Extract the [X, Y] coordinate from the center of the cell holding the provided text.  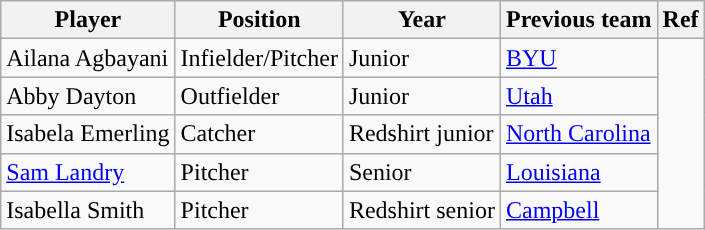
Player [88, 20]
Isabela Emerling [88, 134]
Position [259, 20]
Utah [578, 96]
BYU [578, 58]
Year [422, 20]
North Carolina [578, 134]
Sam Landry [88, 172]
Redshirt senior [422, 210]
Redshirt junior [422, 134]
Infielder/Pitcher [259, 58]
Senior [422, 172]
Catcher [259, 134]
Outfielder [259, 96]
Abby Dayton [88, 96]
Louisiana [578, 172]
Ref [680, 20]
Previous team [578, 20]
Ailana Agbayani [88, 58]
Campbell [578, 210]
Isabella Smith [88, 210]
